Scan for the cell matching the given text and deliver its (x, y) coordinate at center. 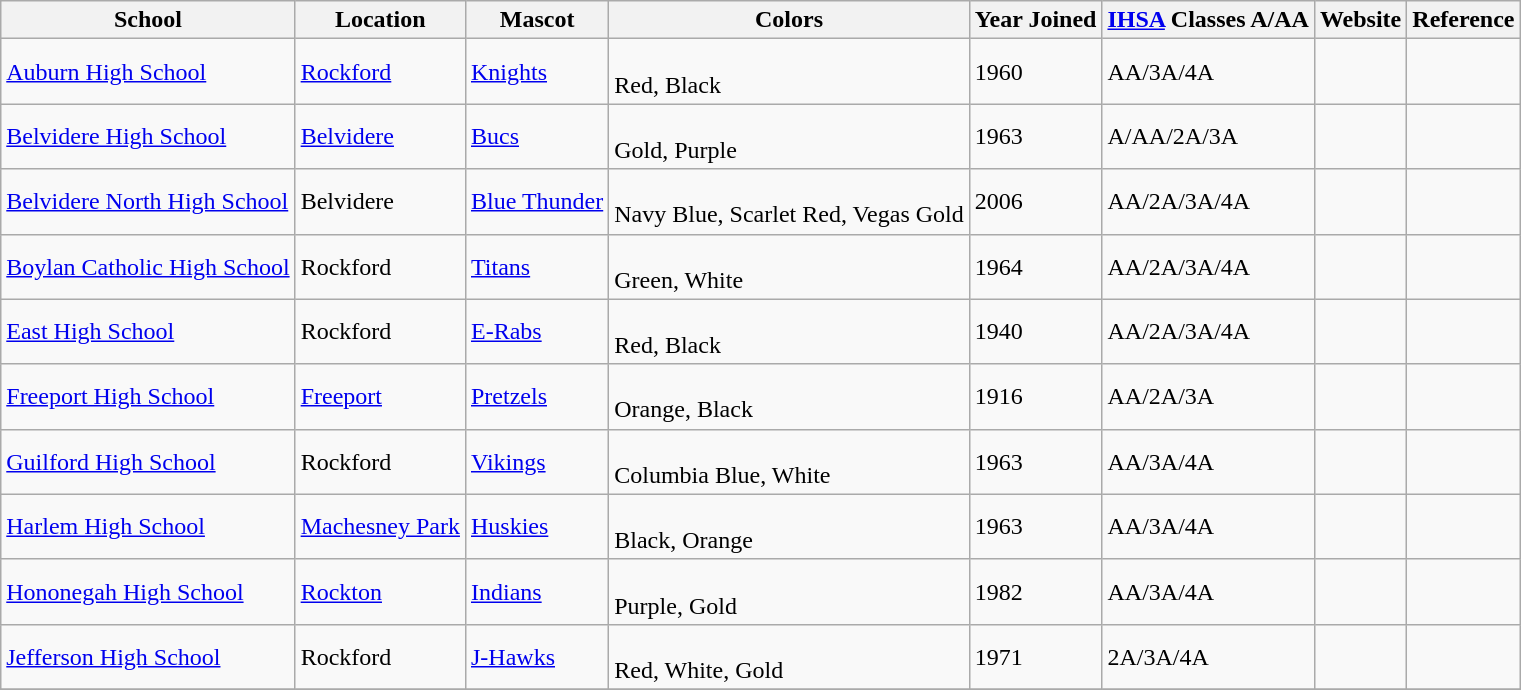
Huskies (536, 526)
Red, White, Gold (790, 656)
Harlem High School (148, 526)
Website (1360, 20)
1960 (1036, 72)
1916 (1036, 396)
Pretzels (536, 396)
Hononegah High School (148, 592)
E-Rabs (536, 332)
Boylan Catholic High School (148, 266)
Freeport (380, 396)
Bucs (536, 136)
Rockton (380, 592)
Vikings (536, 462)
Belvidere North High School (148, 202)
Jefferson High School (148, 656)
J-Hawks (536, 656)
A/AA/2A/3A (1208, 136)
1982 (1036, 592)
1940 (1036, 332)
Green, White (790, 266)
Purple, Gold (790, 592)
IHSA Classes A/AA (1208, 20)
Year Joined (1036, 20)
Location (380, 20)
Reference (1464, 20)
Columbia Blue, White (790, 462)
Orange, Black (790, 396)
Titans (536, 266)
Freeport High School (148, 396)
Blue Thunder (536, 202)
East High School (148, 332)
Guilford High School (148, 462)
Knights (536, 72)
Black, Orange (790, 526)
1971 (1036, 656)
AA/2A/3A (1208, 396)
Mascot (536, 20)
Colors (790, 20)
1964 (1036, 266)
Navy Blue, Scarlet Red, Vegas Gold (790, 202)
Belvidere High School (148, 136)
Auburn High School (148, 72)
Indians (536, 592)
Machesney Park (380, 526)
2A/3A/4A (1208, 656)
2006 (1036, 202)
School (148, 20)
Gold, Purple (790, 136)
